Extract the [x, y] coordinate from the center of the cell holding the provided text.  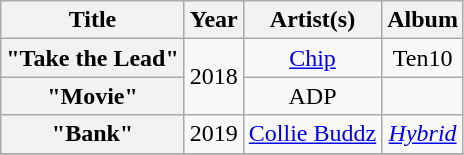
Collie Buddz [312, 134]
2019 [214, 134]
Artist(s) [312, 20]
Album [423, 20]
2018 [214, 77]
Hybrid [423, 134]
Ten10 [423, 58]
Title [93, 20]
"Take the Lead" [93, 58]
"Movie" [93, 96]
"Bank" [93, 134]
Chip [312, 58]
ADP [312, 96]
Year [214, 20]
